Scan for the cell matching the given text and deliver its [x, y] coordinate at center. 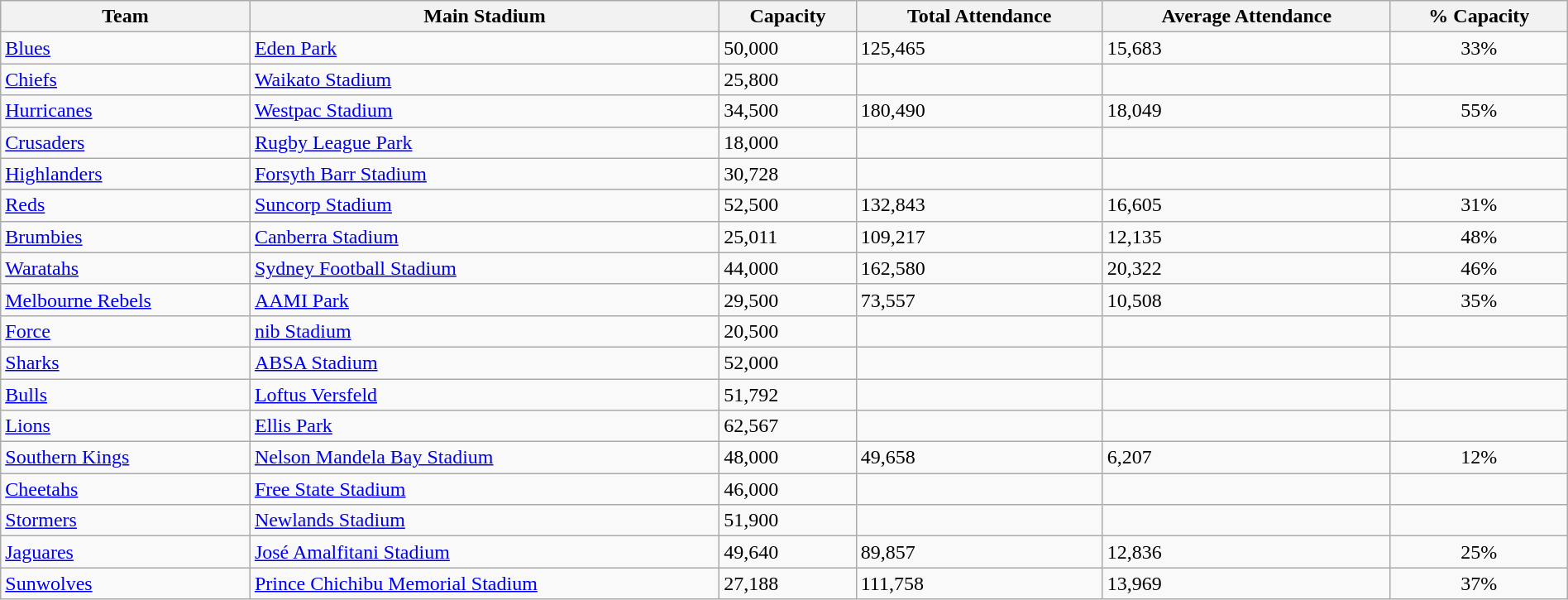
Capacity [788, 17]
Forsyth Barr Stadium [485, 174]
20,322 [1246, 268]
89,857 [979, 552]
Rugby League Park [485, 142]
Crusaders [126, 142]
27,188 [788, 583]
62,567 [788, 426]
Waratahs [126, 268]
15,683 [1246, 48]
Eden Park [485, 48]
109,217 [979, 237]
25% [1479, 552]
Ellis Park [485, 426]
ABSA Stadium [485, 362]
12,836 [1246, 552]
Reds [126, 205]
José Amalfitani Stadium [485, 552]
% Capacity [1479, 17]
162,580 [979, 268]
48% [1479, 237]
Nelson Mandela Bay Stadium [485, 458]
AAMI Park [485, 300]
Blues [126, 48]
125,465 [979, 48]
51,792 [788, 395]
50,000 [788, 48]
Suncorp Stadium [485, 205]
12% [1479, 458]
132,843 [979, 205]
Force [126, 331]
Loftus Versfeld [485, 395]
Bulls [126, 395]
Brumbies [126, 237]
55% [1479, 111]
Sydney Football Stadium [485, 268]
Highlanders [126, 174]
Lions [126, 426]
13,969 [1246, 583]
37% [1479, 583]
12,135 [1246, 237]
Canberra Stadium [485, 237]
Stormers [126, 521]
73,557 [979, 300]
34,500 [788, 111]
49,640 [788, 552]
31% [1479, 205]
Hurricanes [126, 111]
Team [126, 17]
10,508 [1246, 300]
25,011 [788, 237]
33% [1479, 48]
44,000 [788, 268]
18,000 [788, 142]
180,490 [979, 111]
Total Attendance [979, 17]
Westpac Stadium [485, 111]
46,000 [788, 489]
111,758 [979, 583]
30,728 [788, 174]
20,500 [788, 331]
51,900 [788, 521]
6,207 [1246, 458]
Sharks [126, 362]
25,800 [788, 79]
Jaguares [126, 552]
Chiefs [126, 79]
29,500 [788, 300]
18,049 [1246, 111]
Free State Stadium [485, 489]
46% [1479, 268]
nib Stadium [485, 331]
Waikato Stadium [485, 79]
16,605 [1246, 205]
49,658 [979, 458]
52,500 [788, 205]
52,000 [788, 362]
35% [1479, 300]
Average Attendance [1246, 17]
Southern Kings [126, 458]
Melbourne Rebels [126, 300]
Main Stadium [485, 17]
Cheetahs [126, 489]
Sunwolves [126, 583]
Prince Chichibu Memorial Stadium [485, 583]
48,000 [788, 458]
Newlands Stadium [485, 521]
